Detect which cell encompasses the target text, then output its (X, Y) center coordinate. 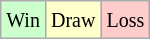
Loss (126, 20)
Draw (72, 20)
Win (24, 20)
